Scan for the cell matching the given text and deliver its [x, y] coordinate at center. 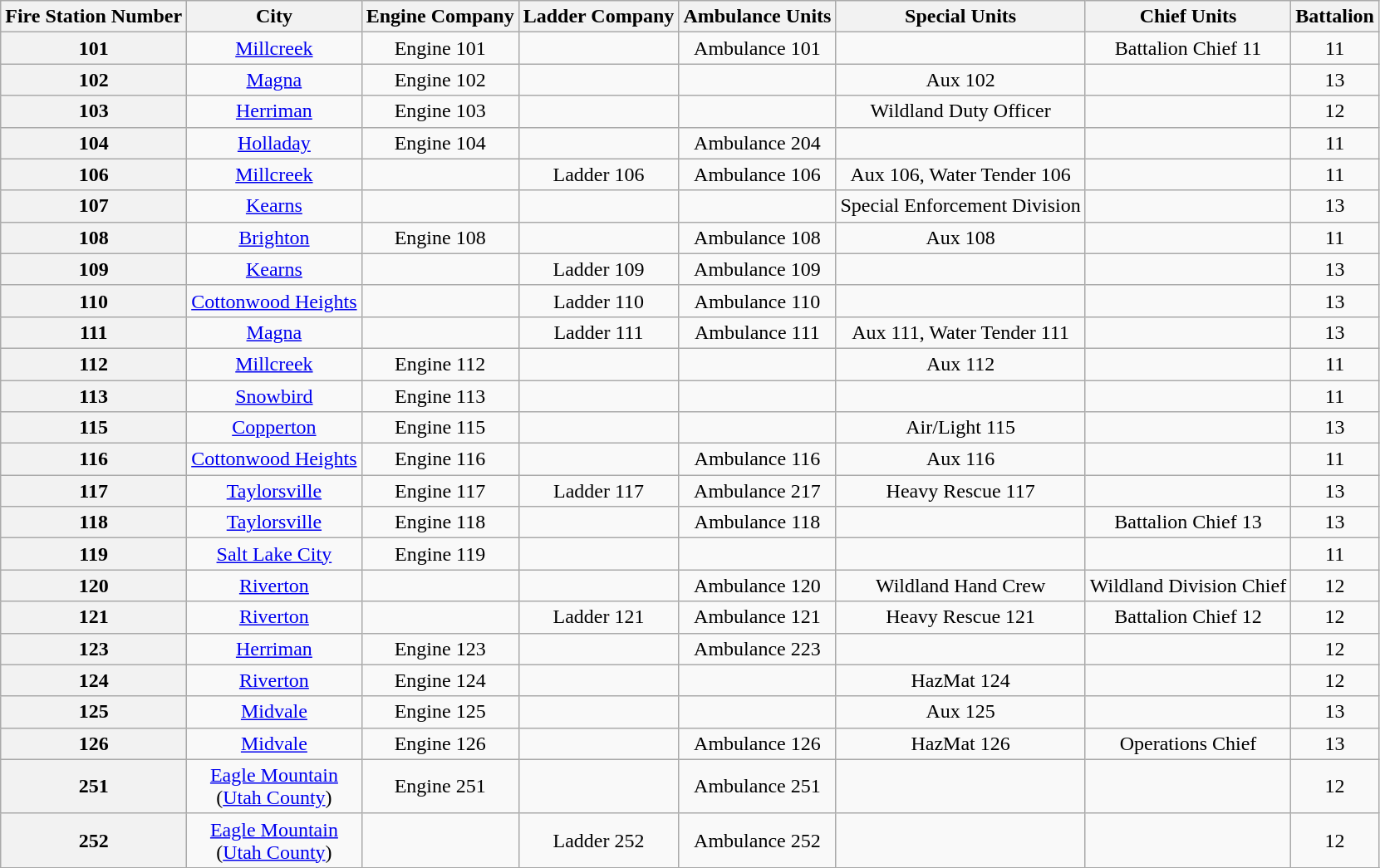
252 [94, 841]
Aux 108 [960, 238]
Engine Company [440, 17]
Ambulance 101 [758, 48]
Wildland Hand Crew [960, 586]
126 [94, 743]
118 [94, 522]
103 [94, 111]
121 [94, 617]
Battalion [1335, 17]
Battalion Chief 12 [1188, 617]
Fire Station Number [94, 17]
Aux 125 [960, 712]
Engine 119 [440, 554]
Engine 125 [440, 712]
Ambulance 118 [758, 522]
Engine 117 [440, 491]
Ambulance 120 [758, 586]
Engine 113 [440, 396]
Wildland Duty Officer [960, 111]
HazMat 126 [960, 743]
120 [94, 586]
Engine 116 [440, 459]
108 [94, 238]
112 [94, 364]
Ambulance 126 [758, 743]
107 [94, 206]
Aux 112 [960, 364]
Battalion Chief 11 [1188, 48]
Snowbird [274, 396]
117 [94, 491]
251 [94, 786]
Engine 251 [440, 786]
Aux 116 [960, 459]
115 [94, 428]
Heavy Rescue 117 [960, 491]
Operations Chief [1188, 743]
Engine 126 [440, 743]
Ambulance 109 [758, 269]
Ambulance 251 [758, 786]
Ladder 110 [598, 301]
Holladay [274, 143]
104 [94, 143]
Ambulance 252 [758, 841]
111 [94, 332]
Brighton [274, 238]
Aux 106, Water Tender 106 [960, 174]
Ambulance 110 [758, 301]
Heavy Rescue 121 [960, 617]
116 [94, 459]
Engine 101 [440, 48]
Salt Lake City [274, 554]
Ladder 106 [598, 174]
Chief Units [1188, 17]
Aux 102 [960, 80]
City [274, 17]
Engine 108 [440, 238]
110 [94, 301]
Ladder 121 [598, 617]
Wildland Division Chief [1188, 586]
123 [94, 649]
Ambulance 217 [758, 491]
Ladder Company [598, 17]
119 [94, 554]
Ambulance 204 [758, 143]
Ladder 117 [598, 491]
Engine 123 [440, 649]
Engine 115 [440, 428]
Ambulance 223 [758, 649]
Ambulance 108 [758, 238]
Engine 112 [440, 364]
Special Units [960, 17]
Ladder 111 [598, 332]
Engine 104 [440, 143]
125 [94, 712]
113 [94, 396]
Engine 118 [440, 522]
Copperton [274, 428]
106 [94, 174]
Ladder 252 [598, 841]
102 [94, 80]
Special Enforcement Division [960, 206]
Ladder 109 [598, 269]
124 [94, 680]
Ambulance 106 [758, 174]
101 [94, 48]
Air/Light 115 [960, 428]
HazMat 124 [960, 680]
Engine 102 [440, 80]
Ambulance 111 [758, 332]
Ambulance 116 [758, 459]
Engine 124 [440, 680]
Battalion Chief 13 [1188, 522]
Ambulance Units [758, 17]
109 [94, 269]
Engine 103 [440, 111]
Aux 111, Water Tender 111 [960, 332]
Ambulance 121 [758, 617]
